Locate the cell with the specified text and output its (X, Y) center coordinate. 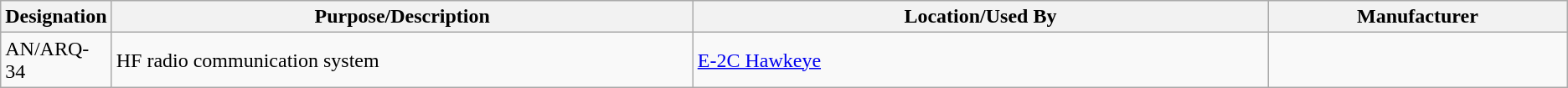
E-2C Hawkeye (980, 60)
Manufacturer (1418, 17)
Location/Used By (980, 17)
Purpose/Description (402, 17)
AN/ARQ-34 (56, 60)
HF radio communication system (402, 60)
Designation (56, 17)
